Identify which cell holds the provided text, then report its [X, Y] central coordinate. 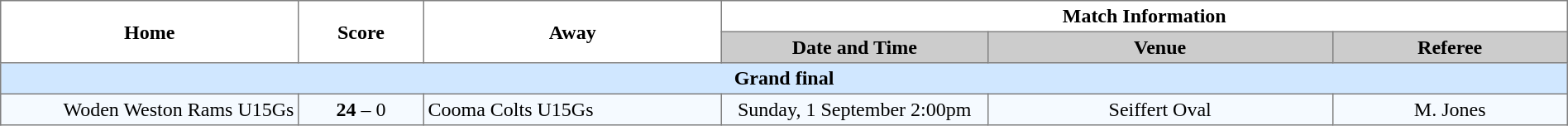
Grand final [784, 79]
Score [361, 31]
Home [150, 31]
Away [572, 31]
Venue [1159, 47]
Sunday, 1 September 2:00pm [854, 109]
Seiffert Oval [1159, 109]
24 – 0 [361, 109]
Cooma Colts U15Gs [572, 109]
Referee [1450, 47]
Match Information [1145, 17]
M. Jones [1450, 109]
Woden Weston Rams U15Gs [150, 109]
Date and Time [854, 47]
